Provide the [X, Y] coordinate of the cell's center where the given text is located.  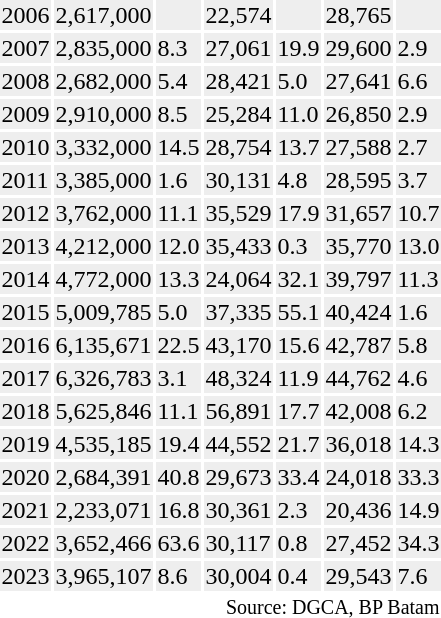
11.9 [298, 378]
19.4 [178, 444]
15.6 [298, 345]
14.3 [418, 444]
30,004 [238, 576]
7.6 [418, 576]
30,117 [238, 543]
28,765 [358, 15]
5.8 [418, 345]
2023 [26, 576]
27,061 [238, 48]
35,529 [238, 213]
14.5 [178, 147]
13.7 [298, 147]
33.3 [418, 477]
2013 [26, 246]
3,762,000 [104, 213]
2016 [26, 345]
56,891 [238, 411]
43,170 [238, 345]
29,543 [358, 576]
17.9 [298, 213]
5.4 [178, 81]
0.4 [298, 576]
2010 [26, 147]
6,326,783 [104, 378]
37,335 [238, 312]
2,682,000 [104, 81]
2,835,000 [104, 48]
13.3 [178, 279]
44,762 [358, 378]
2019 [26, 444]
31,657 [358, 213]
27,588 [358, 147]
36,018 [358, 444]
27,641 [358, 81]
40.8 [178, 477]
6,135,671 [104, 345]
10.7 [418, 213]
16.8 [178, 510]
2.3 [298, 510]
42,008 [358, 411]
25,284 [238, 114]
2.7 [418, 147]
17.7 [298, 411]
8.3 [178, 48]
2018 [26, 411]
29,600 [358, 48]
0.3 [298, 246]
44,552 [238, 444]
3,652,466 [104, 543]
2015 [26, 312]
0.8 [298, 543]
32.1 [298, 279]
2,684,391 [104, 477]
11.0 [298, 114]
40,424 [358, 312]
35,433 [238, 246]
21.7 [298, 444]
34.3 [418, 543]
4,772,000 [104, 279]
2006 [26, 15]
28,421 [238, 81]
2014 [26, 279]
11.3 [418, 279]
42,787 [358, 345]
14.9 [418, 510]
19.9 [298, 48]
55.1 [298, 312]
8.6 [178, 576]
12.0 [178, 246]
20,436 [358, 510]
3,332,000 [104, 147]
26,850 [358, 114]
28,595 [358, 180]
2,233,071 [104, 510]
4,212,000 [104, 246]
6.2 [418, 411]
33.4 [298, 477]
13.0 [418, 246]
2011 [26, 180]
39,797 [358, 279]
2008 [26, 81]
6.6 [418, 81]
2022 [26, 543]
27,452 [358, 543]
3,385,000 [104, 180]
2007 [26, 48]
2012 [26, 213]
5,009,785 [104, 312]
2017 [26, 378]
29,673 [238, 477]
3,965,107 [104, 576]
3.1 [178, 378]
2,910,000 [104, 114]
2,617,000 [104, 15]
3.7 [418, 180]
8.5 [178, 114]
2009 [26, 114]
35,770 [358, 246]
5,625,846 [104, 411]
30,131 [238, 180]
4,535,185 [104, 444]
28,754 [238, 147]
30,361 [238, 510]
22,574 [238, 15]
2020 [26, 477]
2021 [26, 510]
4.6 [418, 378]
63.6 [178, 543]
24,064 [238, 279]
24,018 [358, 477]
48,324 [238, 378]
22.5 [178, 345]
4.8 [298, 180]
